Provide the (X, Y) coordinate of the cell's center where the given text is located.  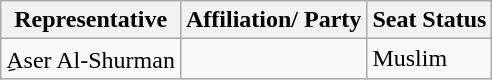
Seat Status (430, 20)
Representative (91, 20)
ِAser Al-Shurman (91, 59)
Muslim (430, 59)
Affiliation/ Party (273, 20)
